From the cell containing the given text, extract its center point as (X, Y) coordinate. 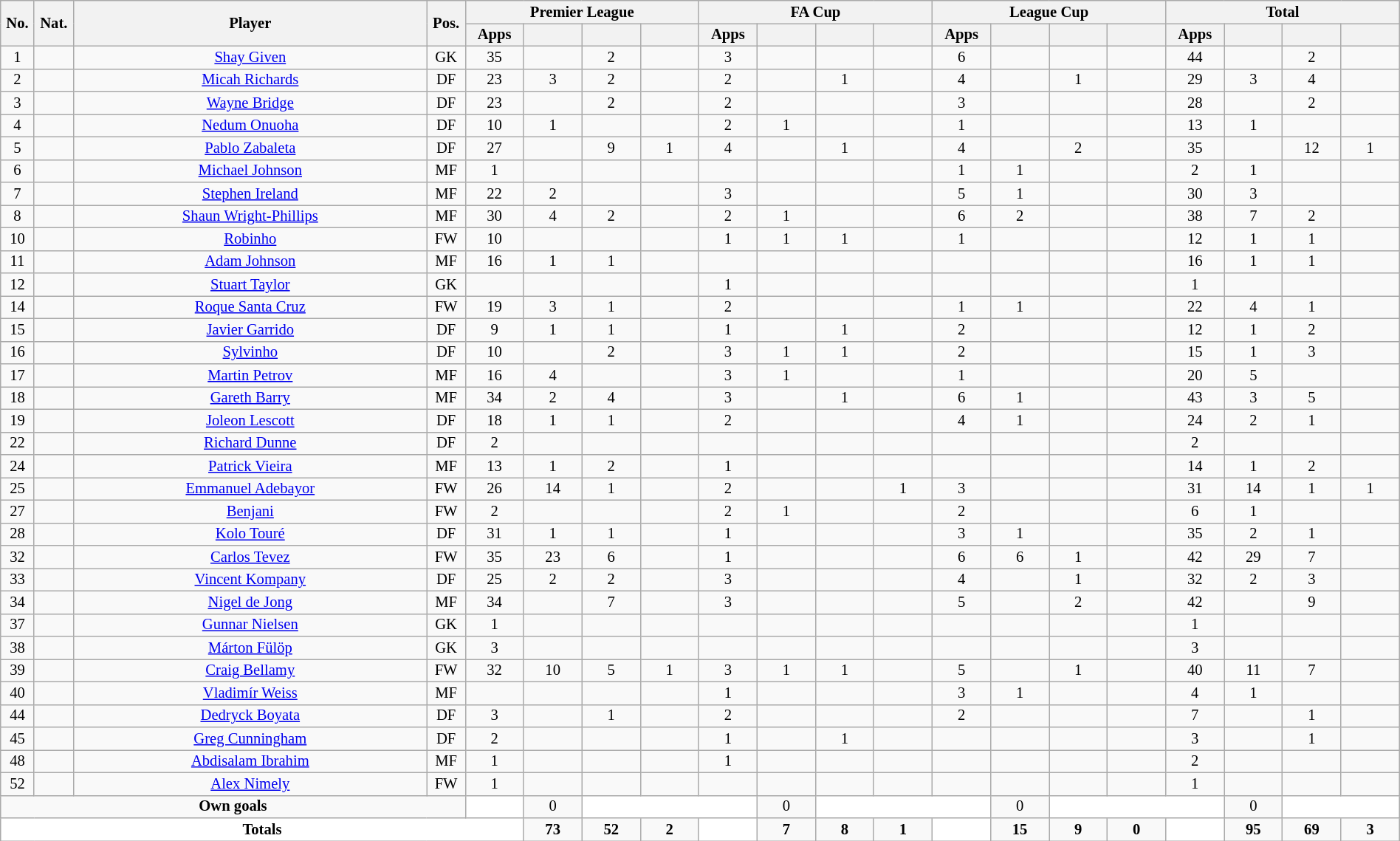
Nat. (53, 23)
Shay Given (250, 58)
Gunnar Nielsen (250, 625)
Micah Richards (250, 80)
Nigel de Jong (250, 603)
Greg Cunningham (250, 738)
Adam Johnson (250, 261)
69 (1311, 830)
Total (1283, 12)
Gareth Barry (250, 397)
Abdisalam Ibrahim (250, 761)
Martin Petrov (250, 375)
Vladimír Weiss (250, 693)
Richard Dunne (250, 443)
Emmanuel Adebayor (250, 489)
Kolo Touré (250, 535)
45 (18, 738)
Vincent Kompany (250, 579)
Pablo Zabaleta (250, 148)
No. (18, 23)
20 (1195, 375)
Stephen Ireland (250, 193)
73 (552, 830)
Dedryck Boyata (250, 716)
39 (18, 670)
26 (495, 489)
League Cup (1049, 12)
33 (18, 579)
Player (250, 23)
95 (1254, 830)
37 (18, 625)
Stuart Taylor (250, 285)
Benjani (250, 511)
Javier Garrido (250, 329)
Wayne Bridge (250, 103)
Robinho (250, 239)
Totals (262, 830)
Nedum Onuoha (250, 126)
Patrick Vieira (250, 467)
Craig Bellamy (250, 670)
Michael Johnson (250, 171)
Márton Fülöp (250, 648)
48 (18, 761)
Roque Santa Cruz (250, 307)
Pos. (446, 23)
Joleon Lescott (250, 421)
17 (18, 375)
Sylvinho (250, 353)
Carlos Tevez (250, 557)
Alex Nimely (250, 784)
FA Cup (815, 12)
Own goals (233, 806)
Shaun Wright-Phillips (250, 216)
43 (1195, 397)
Premier League (582, 12)
